For the text-containing cell, return its midpoint in [x, y] coordinate format. 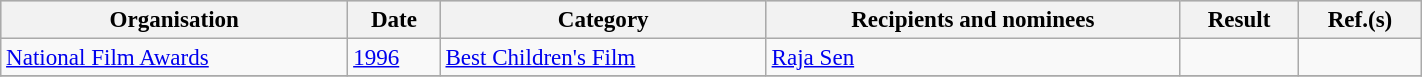
Category [603, 20]
Ref.(s) [1360, 20]
Result [1238, 20]
National Film Awards [174, 58]
Raja Sen [972, 58]
Recipients and nominees [972, 20]
Organisation [174, 20]
Date [394, 20]
1996 [394, 58]
Best Children's Film [603, 58]
